Return (X, Y) of the center of cell containing provided text 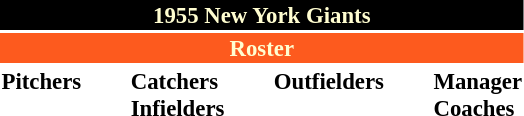
1955 New York Giants (262, 15)
Roster (262, 48)
